Capture the cell that displays the provided text and extract its (x, y) central coordinate. 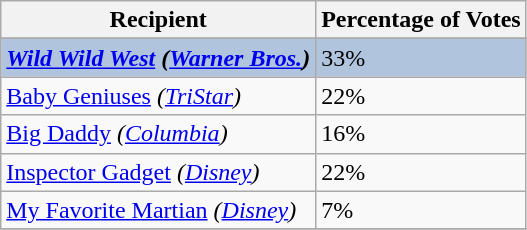
7% (422, 210)
Percentage of Votes (422, 20)
Baby Geniuses (TriStar) (158, 96)
Recipient (158, 20)
33% (422, 58)
My Favorite Martian (Disney) (158, 210)
Big Daddy (Columbia) (158, 134)
Wild Wild West (Warner Bros.) (158, 58)
16% (422, 134)
Inspector Gadget (Disney) (158, 172)
